Return the (x, y) coordinate for the center point of the cell that contains the specified text.  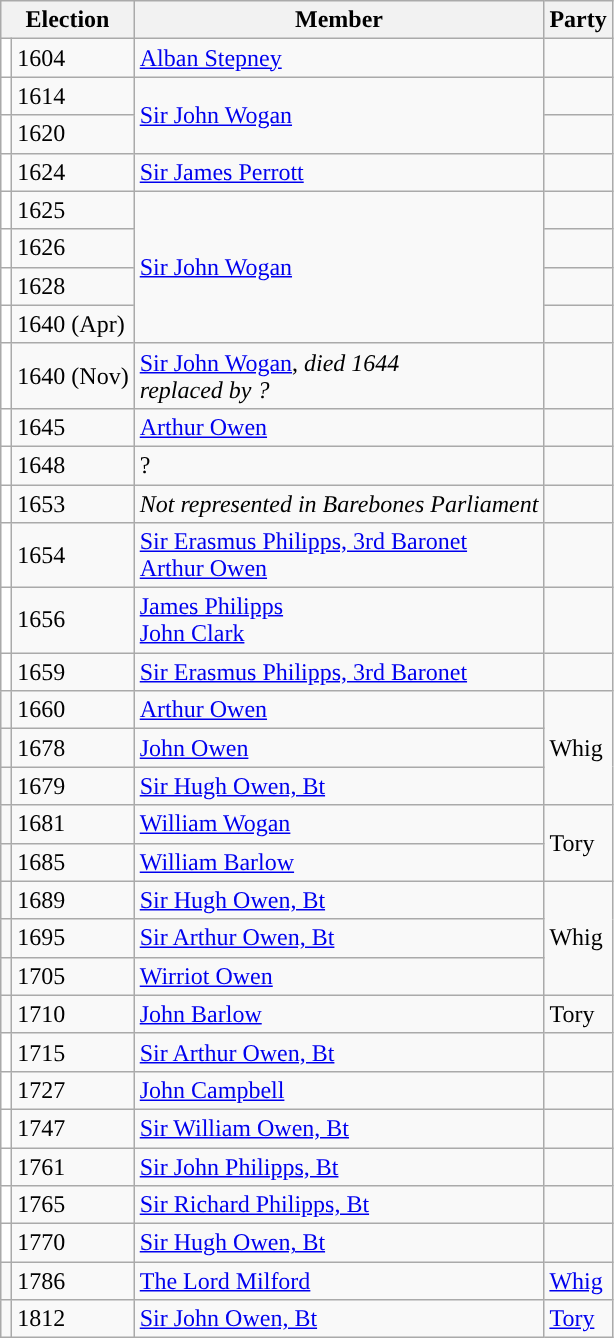
1765 (73, 1205)
John Barlow (339, 1014)
1604 (73, 58)
1640 (Apr) (73, 324)
1625 (73, 210)
William Wogan (339, 824)
1812 (73, 1319)
1645 (73, 427)
? (339, 465)
1614 (73, 96)
John Owen (339, 748)
1761 (73, 1167)
1640 (Nov) (73, 376)
1653 (73, 503)
1628 (73, 286)
Sir John Philipps, Bt (339, 1167)
1656 (73, 620)
Member (339, 20)
Wirriot Owen (339, 976)
The Lord Milford (339, 1281)
Sir Erasmus Philipps, 3rd Baronet (339, 672)
Sir William Owen, Bt (339, 1128)
Party (578, 20)
1715 (73, 1052)
1660 (73, 710)
1695 (73, 938)
Sir James Perrott (339, 172)
1727 (73, 1090)
Sir Richard Philipps, Bt (339, 1205)
1679 (73, 786)
1710 (73, 1014)
1689 (73, 900)
1678 (73, 748)
1626 (73, 248)
1770 (73, 1243)
Not represented in Barebones Parliament (339, 503)
William Barlow (339, 862)
1654 (73, 556)
1620 (73, 134)
1624 (73, 172)
James Philipps John Clark (339, 620)
1659 (73, 672)
Sir John Wogan, died 1644 replaced by ? (339, 376)
1685 (73, 862)
John Campbell (339, 1090)
1747 (73, 1128)
Sir Erasmus Philipps, 3rd Baronet Arthur Owen (339, 556)
1786 (73, 1281)
Alban Stepney (339, 58)
Sir John Owen, Bt (339, 1319)
1705 (73, 976)
1648 (73, 465)
1681 (73, 824)
Election (68, 20)
